From the cell containing the given text, extract its center point as [X, Y] coordinate. 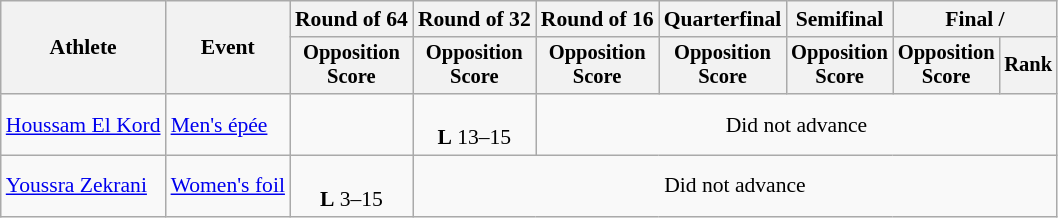
Round of 32 [474, 19]
Houssam El Kord [84, 124]
Round of 16 [598, 19]
L 13–15 [474, 124]
Round of 64 [352, 19]
Men's épée [228, 124]
L 3–15 [352, 186]
Rank [1028, 66]
Women's foil [228, 186]
Semifinal [840, 19]
Youssra Zekrani [84, 186]
Quarterfinal [723, 19]
Event [228, 48]
Final / [975, 19]
Athlete [84, 48]
